Detect which cell encompasses the target text, then output its [X, Y] center coordinate. 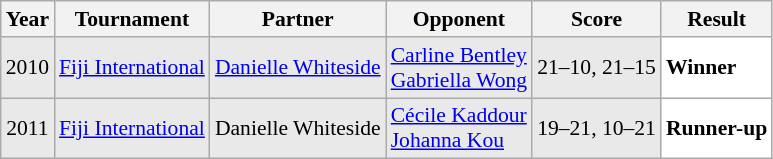
19–21, 10–21 [596, 128]
Result [716, 19]
Partner [298, 19]
Year [28, 19]
21–10, 21–15 [596, 68]
Score [596, 19]
2010 [28, 68]
Tournament [132, 19]
Cécile Kaddour Johanna Kou [459, 128]
Runner-up [716, 128]
2011 [28, 128]
Carline Bentley Gabriella Wong [459, 68]
Winner [716, 68]
Opponent [459, 19]
